Search for the cell housing the specified text and yield its [x, y] center coordinate. 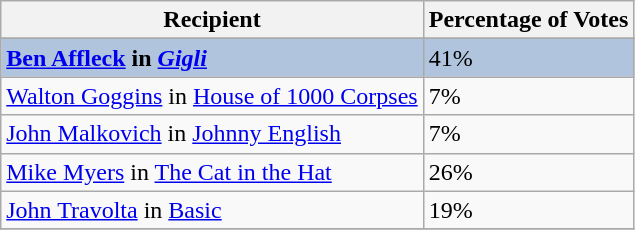
41% [528, 58]
26% [528, 172]
Percentage of Votes [528, 20]
Walton Goggins in House of 1000 Corpses [212, 96]
19% [528, 210]
Mike Myers in The Cat in the Hat [212, 172]
Recipient [212, 20]
John Travolta in Basic [212, 210]
John Malkovich in Johnny English [212, 134]
Ben Affleck in Gigli [212, 58]
